Locate the cell with the specified text and output its (x, y) center coordinate. 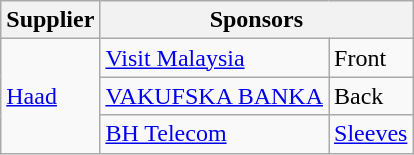
Sleeves (371, 134)
Front (371, 58)
Supplier (50, 20)
Haad (50, 96)
VAKUFSKA BANKA (214, 96)
Visit Malaysia (214, 58)
Sponsors (256, 20)
BH Telecom (214, 134)
Back (371, 96)
